Locate the cell with the specified text and output its [x, y] center coordinate. 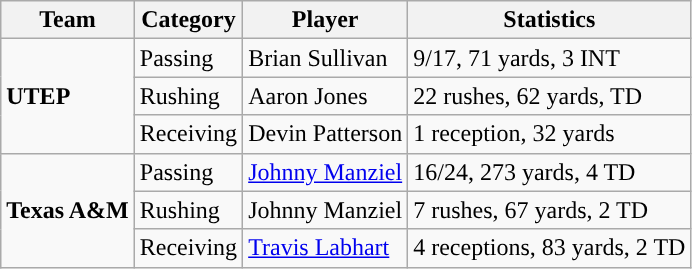
7 rushes, 67 yards, 2 TD [550, 210]
Travis Labhart [326, 248]
UTEP [68, 96]
Statistics [550, 20]
9/17, 71 yards, 3 INT [550, 58]
Brian Sullivan [326, 58]
1 reception, 32 yards [550, 134]
4 receptions, 83 yards, 2 TD [550, 248]
Aaron Jones [326, 96]
Team [68, 20]
16/24, 273 yards, 4 TD [550, 172]
Devin Patterson [326, 134]
Player [326, 20]
Category [188, 20]
22 rushes, 62 yards, TD [550, 96]
Texas A&M [68, 210]
